Pinpoint the cell where the given text exists, returning its (x, y) midpoint coordinate. 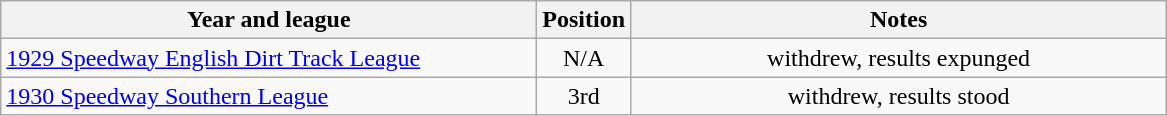
Year and league (269, 20)
3rd (584, 96)
withdrew, results expunged (899, 58)
Notes (899, 20)
withdrew, results stood (899, 96)
1929 Speedway English Dirt Track League (269, 58)
N/A (584, 58)
Position (584, 20)
1930 Speedway Southern League (269, 96)
